From the cell containing the given text, extract its center point as (x, y) coordinate. 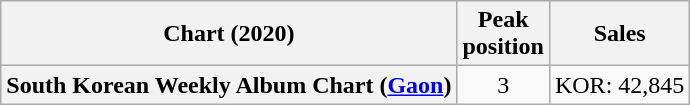
Sales (619, 34)
South Korean Weekly Album Chart (Gaon) (229, 85)
3 (503, 85)
Peakposition (503, 34)
KOR: 42,845 (619, 85)
Chart (2020) (229, 34)
